From the cell containing the given text, extract its center point as [X, Y] coordinate. 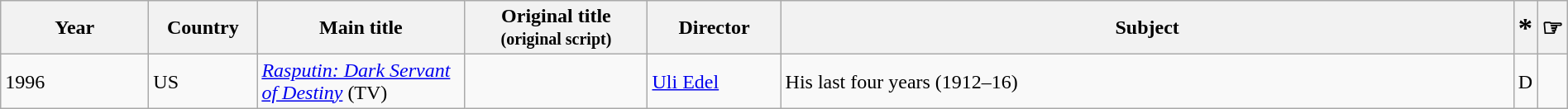
Rasputin: Dark Servant of Destiny (TV) [361, 81]
US [203, 81]
☞ [1553, 28]
Country [203, 28]
D [1525, 81]
Subject [1147, 28]
Year [74, 28]
Original title(original script) [556, 28]
* [1525, 28]
Director [715, 28]
His last four years (1912–16) [1147, 81]
Uli Edel [715, 81]
Main title [361, 28]
1996 [74, 81]
